Return the (X, Y) coordinate for the center point of the cell that contains the specified text.  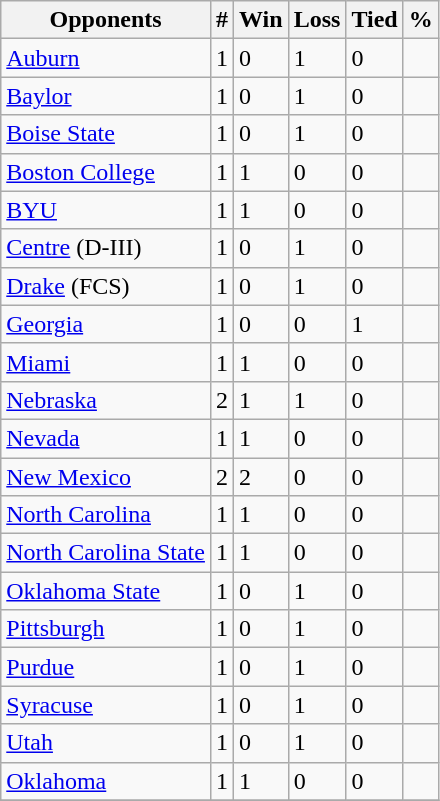
Opponents (106, 20)
Tied (374, 20)
Boise State (106, 134)
Oklahoma (106, 781)
Syracuse (106, 705)
North Carolina (106, 515)
Utah (106, 743)
Baylor (106, 96)
Nebraska (106, 400)
Miami (106, 362)
% (420, 20)
Nevada (106, 438)
Georgia (106, 324)
New Mexico (106, 477)
Pittsburgh (106, 629)
North Carolina State (106, 553)
Win (262, 20)
Boston College (106, 172)
BYU (106, 210)
Loss (317, 20)
Centre (D-III) (106, 248)
# (222, 20)
Auburn (106, 58)
Oklahoma State (106, 591)
Purdue (106, 667)
Drake (FCS) (106, 286)
